Extract the (X, Y) coordinate from the center of the cell holding the provided text.  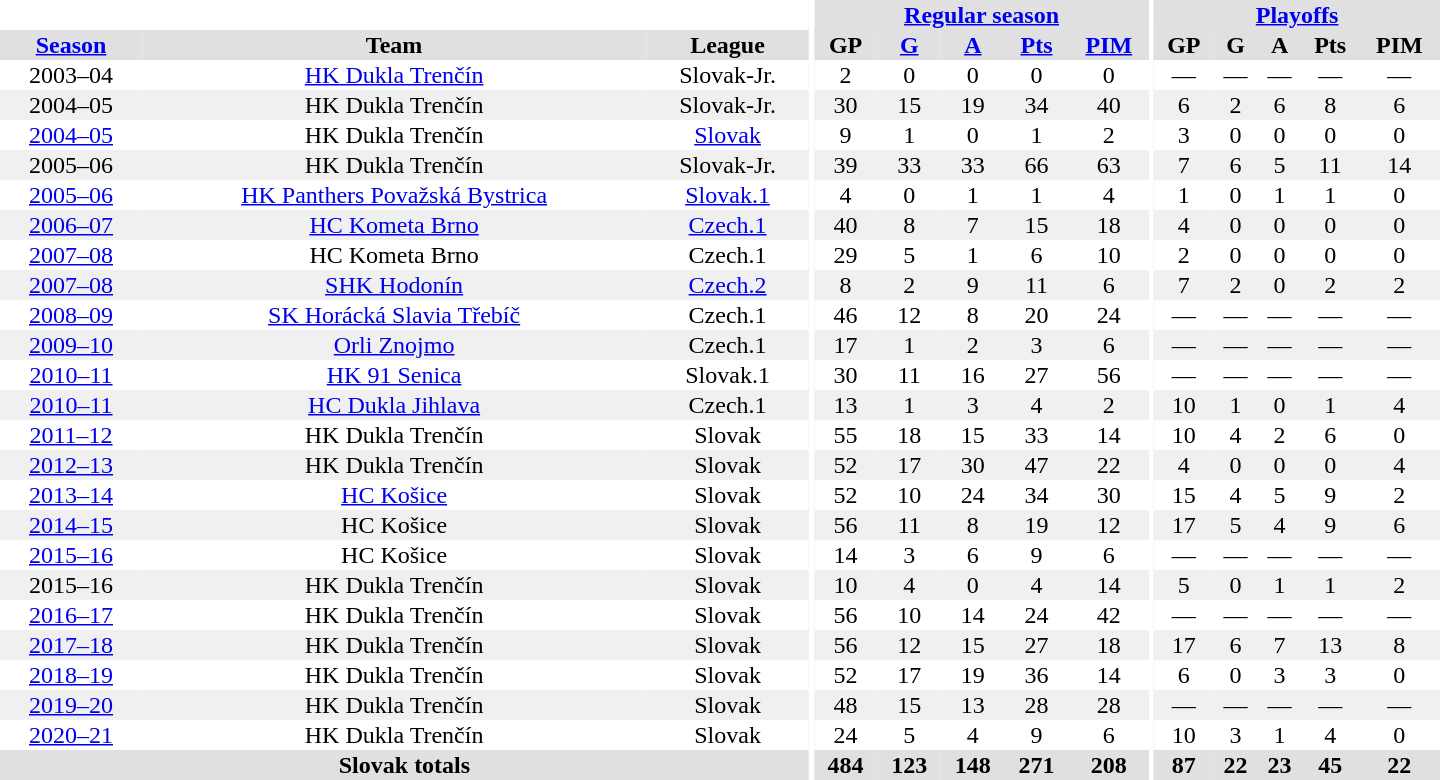
148 (973, 765)
2003–04 (71, 75)
2012–13 (71, 465)
SHK Hodonín (394, 285)
Playoffs (1297, 15)
123 (909, 765)
League (728, 45)
Team (394, 45)
2013–14 (71, 495)
2006–07 (71, 225)
Regular season (982, 15)
2018–19 (71, 675)
484 (846, 765)
2016–17 (71, 615)
2017–18 (71, 645)
20 (1037, 315)
Slovak totals (404, 765)
271 (1037, 765)
36 (1037, 675)
HK 91 Senica (394, 375)
HC Dukla Jihlava (394, 405)
2014–15 (71, 525)
87 (1184, 765)
2011–12 (71, 435)
23 (1280, 765)
45 (1330, 765)
2008–09 (71, 315)
SK Horácká Slavia Třebíč (394, 315)
Season (71, 45)
47 (1037, 465)
208 (1108, 765)
2019–20 (71, 705)
29 (846, 255)
39 (846, 165)
55 (846, 435)
Czech.2 (728, 285)
2020–21 (71, 735)
46 (846, 315)
2009–10 (71, 345)
42 (1108, 615)
Orli Znojmo (394, 345)
48 (846, 705)
16 (973, 375)
66 (1037, 165)
HK Panthers Považská Bystrica (394, 195)
63 (1108, 165)
